Pinpoint the cell where the given text exists, returning its [X, Y] midpoint coordinate. 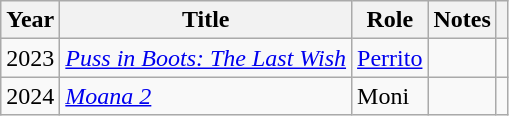
2023 [30, 58]
Notes [462, 20]
Moni [390, 96]
Title [206, 20]
2024 [30, 96]
Role [390, 20]
Moana 2 [206, 96]
Perrito [390, 58]
Year [30, 20]
Puss in Boots: The Last Wish [206, 58]
